Provide the (x, y) coordinate of the cell's center where the given text is located.  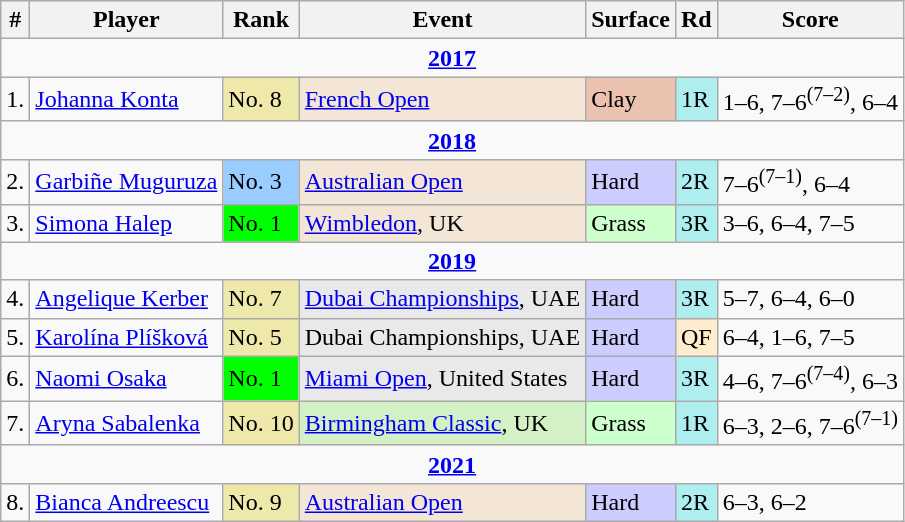
1–6, 7–6(7–2), 6–4 (810, 100)
No. 10 (261, 424)
Aryna Sabalenka (126, 424)
Rd (696, 20)
7–6(7–1), 6–4 (810, 182)
Surface (631, 20)
3. (16, 223)
3–6, 6–4, 7–5 (810, 223)
2017 (452, 58)
Clay (631, 100)
Wimbledon, UK (442, 223)
2018 (452, 140)
No. 8 (261, 100)
Johanna Konta (126, 100)
8. (16, 502)
6–3, 6–2 (810, 502)
No. 7 (261, 299)
Score (810, 20)
Birmingham Classic, UK (442, 424)
Player (126, 20)
No. 9 (261, 502)
2. (16, 182)
QF (696, 337)
5–7, 6–4, 6–0 (810, 299)
7. (16, 424)
2021 (452, 464)
6. (16, 378)
No. 5 (261, 337)
4. (16, 299)
# (16, 20)
5. (16, 337)
6–4, 1–6, 7–5 (810, 337)
French Open (442, 100)
Karolína Plíšková (126, 337)
Rank (261, 20)
Bianca Andreescu (126, 502)
4–6, 7–6(7–4), 6–3 (810, 378)
No. 3 (261, 182)
2019 (452, 261)
Event (442, 20)
Miami Open, United States (442, 378)
Garbiñe Muguruza (126, 182)
6–3, 2–6, 7–6(7–1) (810, 424)
Simona Halep (126, 223)
Angelique Kerber (126, 299)
Naomi Osaka (126, 378)
1. (16, 100)
